Find where the given text appears and provide that cell's center as (x, y) coordinate. 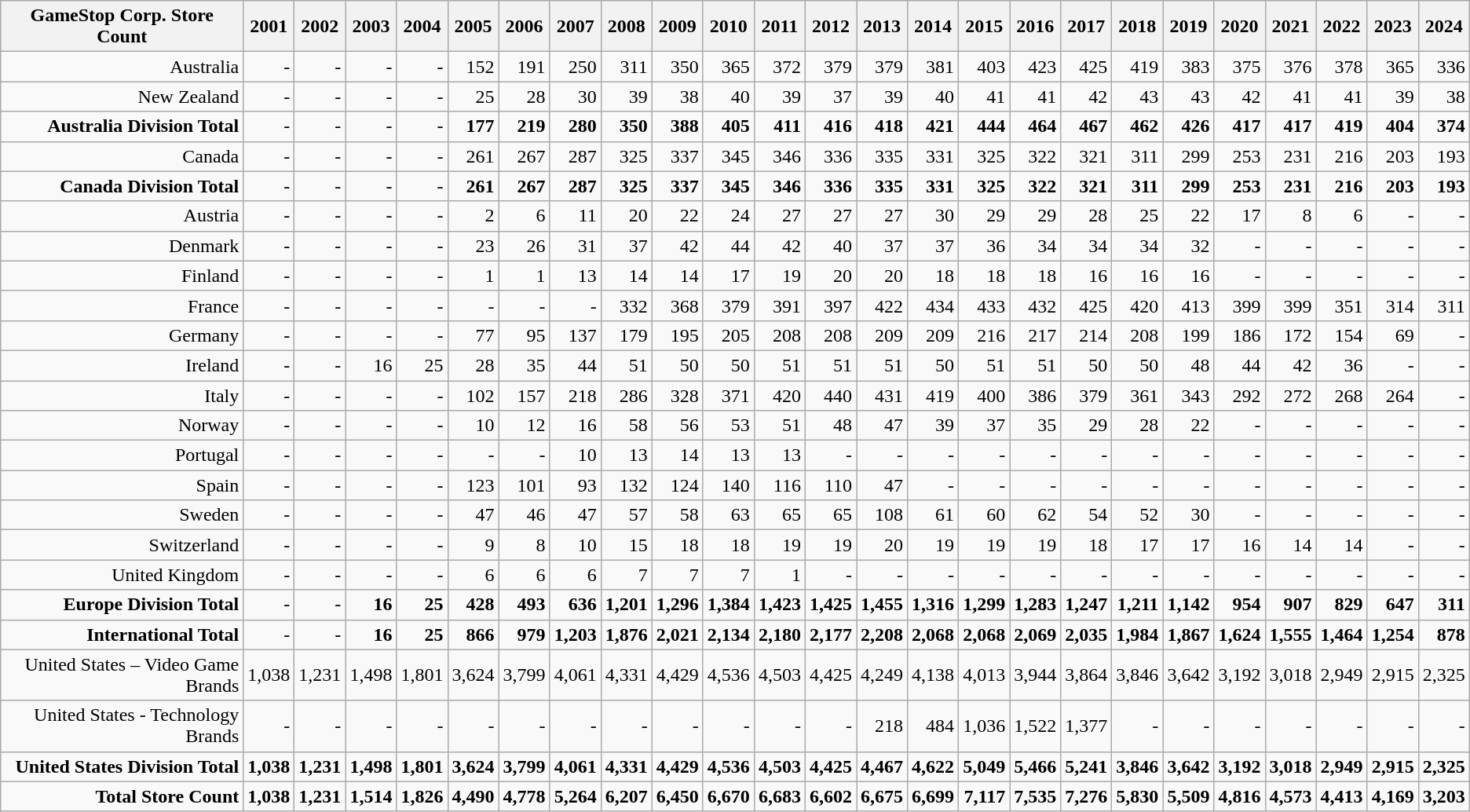
4,413 (1341, 796)
199 (1189, 335)
2012 (831, 27)
314 (1393, 305)
62 (1035, 515)
6,602 (831, 796)
191 (525, 67)
Germany (122, 335)
878 (1443, 635)
5,049 (985, 766)
954 (1239, 605)
421 (933, 126)
4,778 (525, 796)
484 (933, 726)
432 (1035, 305)
69 (1393, 335)
2015 (985, 27)
4,622 (933, 766)
1,624 (1239, 635)
2002 (320, 27)
388 (677, 126)
GameStop Corp. Store Count (122, 27)
116 (779, 485)
383 (1189, 67)
Sweden (122, 515)
1,203 (575, 635)
1,299 (985, 605)
Switzerland (122, 545)
286 (627, 395)
Canada (122, 156)
6,450 (677, 796)
2001 (269, 27)
United States Division Total (122, 766)
1,036 (985, 726)
179 (627, 335)
77 (473, 335)
368 (677, 305)
431 (881, 395)
411 (779, 126)
Italy (122, 395)
52 (1137, 515)
467 (1087, 126)
France (122, 305)
2 (473, 216)
2013 (881, 27)
24 (729, 216)
866 (473, 635)
101 (525, 485)
1,423 (779, 605)
57 (627, 515)
102 (473, 395)
2,177 (831, 635)
2,035 (1087, 635)
4,249 (881, 675)
124 (677, 485)
Norway (122, 426)
56 (677, 426)
264 (1393, 395)
1,984 (1137, 635)
375 (1239, 67)
2014 (933, 27)
2019 (1189, 27)
31 (575, 246)
6,207 (627, 796)
493 (525, 605)
63 (729, 515)
462 (1137, 126)
4,467 (881, 766)
2,134 (729, 635)
2020 (1239, 27)
371 (729, 395)
Total Store Count (122, 796)
829 (1341, 605)
3,944 (1035, 675)
7,535 (1035, 796)
Canada Division Total (122, 186)
140 (729, 485)
132 (627, 485)
Austria (122, 216)
3,203 (1443, 796)
Ireland (122, 365)
2005 (473, 27)
1,316 (933, 605)
5,241 (1087, 766)
5,466 (1035, 766)
93 (575, 485)
1,247 (1087, 605)
4,573 (1291, 796)
Finland (122, 276)
217 (1035, 335)
2018 (1137, 27)
186 (1239, 335)
268 (1341, 395)
9 (473, 545)
400 (985, 395)
2008 (627, 27)
423 (1035, 67)
351 (1341, 305)
Spain (122, 485)
12 (525, 426)
15 (627, 545)
1,876 (627, 635)
464 (1035, 126)
4,138 (933, 675)
272 (1291, 395)
1,211 (1137, 605)
154 (1341, 335)
907 (1291, 605)
328 (677, 395)
386 (1035, 395)
2,069 (1035, 635)
444 (985, 126)
416 (831, 126)
636 (575, 605)
376 (1291, 67)
404 (1393, 126)
1,826 (422, 796)
403 (985, 67)
2010 (729, 27)
1,283 (1035, 605)
280 (575, 126)
53 (729, 426)
110 (831, 485)
4,490 (473, 796)
4,816 (1239, 796)
11 (575, 216)
United States - Technology Brands (122, 726)
177 (473, 126)
250 (575, 67)
2023 (1393, 27)
219 (525, 126)
Europe Division Total (122, 605)
61 (933, 515)
1,254 (1393, 635)
332 (627, 305)
195 (677, 335)
4,013 (985, 675)
172 (1291, 335)
Australia Division Total (122, 126)
Denmark (122, 246)
4,169 (1393, 796)
International Total (122, 635)
205 (729, 335)
Portugal (122, 455)
152 (473, 67)
6,699 (933, 796)
2,021 (677, 635)
5,264 (575, 796)
422 (881, 305)
1,522 (1035, 726)
2024 (1443, 27)
6,683 (779, 796)
Australia (122, 67)
426 (1189, 126)
361 (1137, 395)
214 (1087, 335)
7,117 (985, 796)
2004 (422, 27)
292 (1239, 395)
979 (525, 635)
95 (525, 335)
7,276 (1087, 796)
1,142 (1189, 605)
123 (473, 485)
428 (473, 605)
United Kingdom (122, 575)
2003 (371, 27)
372 (779, 67)
2016 (1035, 27)
137 (575, 335)
1,425 (831, 605)
46 (525, 515)
2007 (575, 27)
1,514 (371, 796)
647 (1393, 605)
391 (779, 305)
413 (1189, 305)
434 (933, 305)
54 (1087, 515)
433 (985, 305)
1,384 (729, 605)
5,830 (1137, 796)
1,296 (677, 605)
United States – Video Game Brands (122, 675)
2021 (1291, 27)
381 (933, 67)
374 (1443, 126)
32 (1189, 246)
1,201 (627, 605)
1,377 (1087, 726)
2,180 (779, 635)
440 (831, 395)
60 (985, 515)
26 (525, 246)
108 (881, 515)
2022 (1341, 27)
2,208 (881, 635)
343 (1189, 395)
1,555 (1291, 635)
2009 (677, 27)
6,675 (881, 796)
2017 (1087, 27)
6,670 (729, 796)
1,455 (881, 605)
157 (525, 395)
2006 (525, 27)
5,509 (1189, 796)
2011 (779, 27)
3,864 (1087, 675)
418 (881, 126)
New Zealand (122, 97)
397 (831, 305)
1,867 (1189, 635)
1,464 (1341, 635)
378 (1341, 67)
405 (729, 126)
23 (473, 246)
